Pinpoint the cell where the given text exists, returning its (x, y) midpoint coordinate. 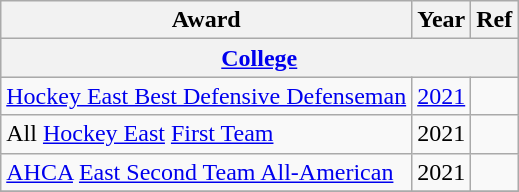
AHCA East Second Team All-American (206, 172)
Hockey East Best Defensive Defenseman (206, 96)
Award (206, 20)
College (260, 58)
Ref (494, 20)
Year (442, 20)
All Hockey East First Team (206, 134)
